Scan for the cell matching the given text and deliver its (x, y) coordinate at center. 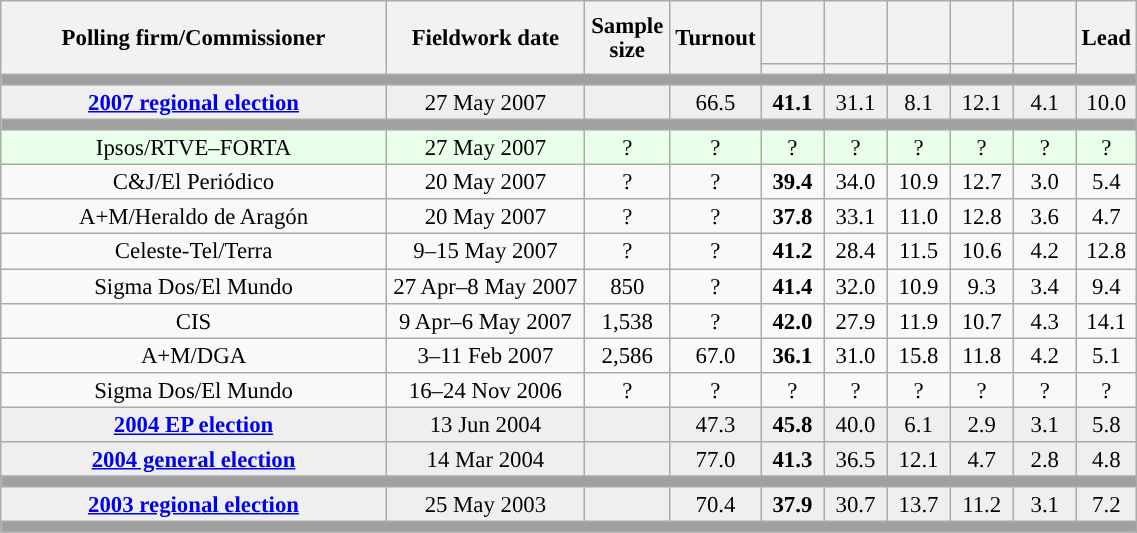
8.1 (918, 102)
9–15 May 2007 (485, 252)
36.5 (856, 460)
3–11 Feb 2007 (485, 356)
7.2 (1106, 504)
41.2 (792, 252)
25 May 2003 (485, 504)
3.0 (1044, 182)
40.0 (856, 424)
2.8 (1044, 460)
77.0 (716, 460)
5.8 (1106, 424)
11.9 (918, 320)
A+M/DGA (194, 356)
11.0 (918, 218)
12.7 (982, 182)
41.1 (792, 102)
2004 general election (194, 460)
10.6 (982, 252)
C&J/El Periódico (194, 182)
28.4 (856, 252)
37.8 (792, 218)
15.8 (918, 356)
9.4 (1106, 286)
37.9 (792, 504)
850 (627, 286)
14.1 (1106, 320)
2003 regional election (194, 504)
Sample size (627, 38)
5.1 (1106, 356)
31.0 (856, 356)
27.9 (856, 320)
66.5 (716, 102)
11.8 (982, 356)
Fieldwork date (485, 38)
Celeste-Tel/Terra (194, 252)
11.2 (982, 504)
2,586 (627, 356)
70.4 (716, 504)
Polling firm/Commissioner (194, 38)
11.5 (918, 252)
36.1 (792, 356)
4.8 (1106, 460)
4.3 (1044, 320)
CIS (194, 320)
13.7 (918, 504)
Lead (1106, 38)
1,538 (627, 320)
A+M/Heraldo de Aragón (194, 218)
4.1 (1044, 102)
16–24 Nov 2006 (485, 390)
42.0 (792, 320)
47.3 (716, 424)
Ipsos/RTVE–FORTA (194, 148)
14 Mar 2004 (485, 460)
33.1 (856, 218)
6.1 (918, 424)
2007 regional election (194, 102)
13 Jun 2004 (485, 424)
9 Apr–6 May 2007 (485, 320)
31.1 (856, 102)
41.3 (792, 460)
2004 EP election (194, 424)
9.3 (982, 286)
30.7 (856, 504)
34.0 (856, 182)
3.6 (1044, 218)
67.0 (716, 356)
5.4 (1106, 182)
41.4 (792, 286)
2.9 (982, 424)
45.8 (792, 424)
3.4 (1044, 286)
39.4 (792, 182)
32.0 (856, 286)
10.7 (982, 320)
10.0 (1106, 102)
27 Apr–8 May 2007 (485, 286)
Turnout (716, 38)
